Search for the cell housing the specified text and yield its [X, Y] center coordinate. 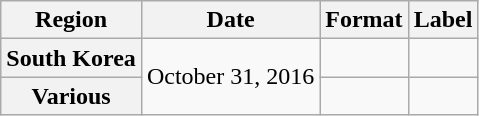
Label [443, 20]
Format [364, 20]
Date [230, 20]
October 31, 2016 [230, 77]
Region [72, 20]
Various [72, 96]
South Korea [72, 58]
